Locate the cell with the specified text and output its (x, y) center coordinate. 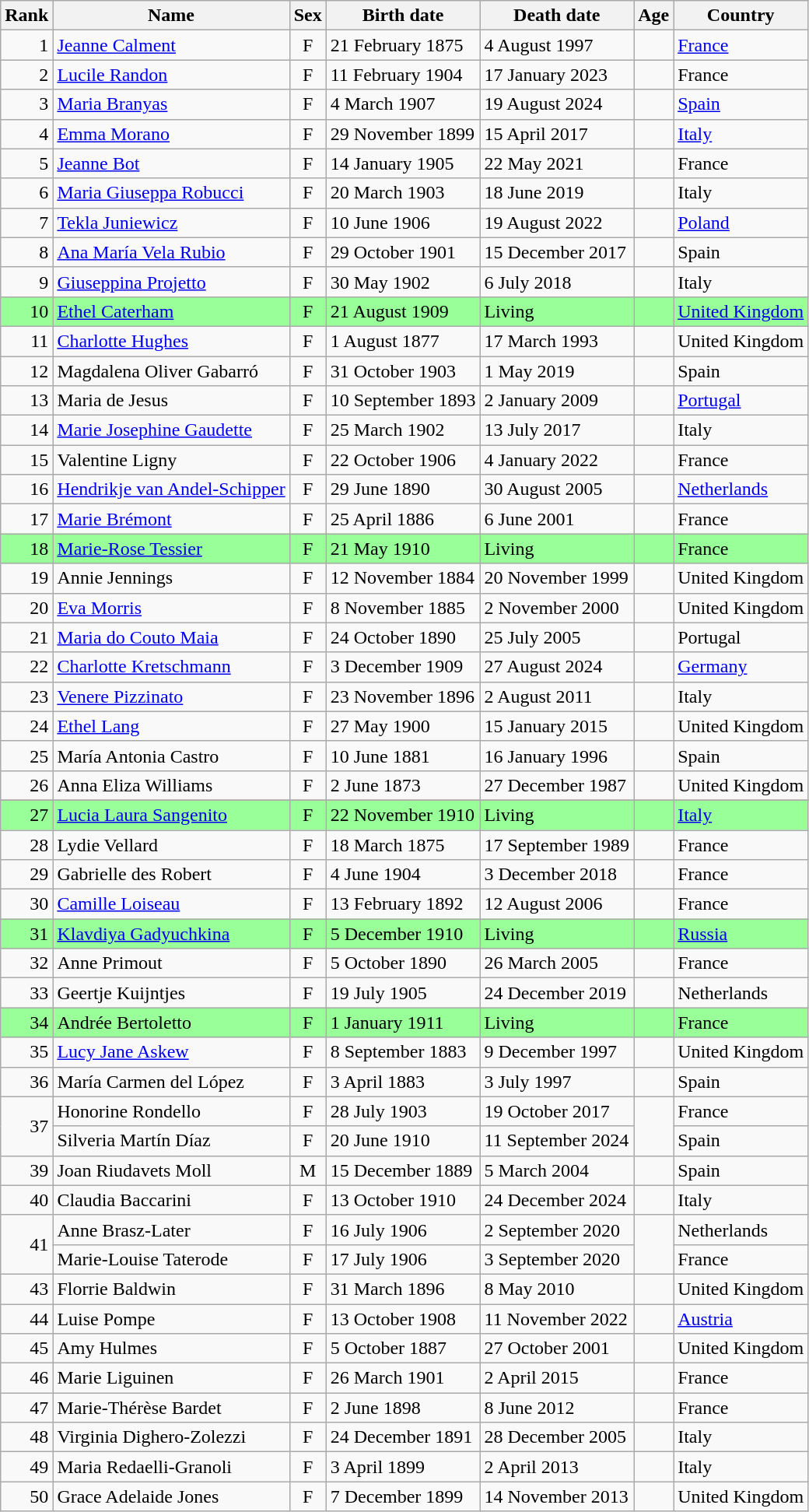
12 August 2006 (557, 904)
Maria do Couto Maia (171, 637)
Lydie Vellard (171, 844)
8 June 2012 (557, 1408)
Charlotte Hughes (171, 341)
3 December 1909 (403, 667)
Tekla Juniewicz (171, 223)
48 (26, 1437)
21 August 1909 (403, 311)
Maria Branyas (171, 104)
Ethel Caterham (171, 311)
18 (26, 549)
24 October 1890 (403, 637)
19 July 1905 (403, 993)
Andrée Bertoletto (171, 1023)
8 (26, 252)
47 (26, 1408)
Maria Redaelli-Granoli (171, 1467)
19 (26, 578)
21 February 1875 (403, 45)
10 June 1881 (403, 756)
15 January 2015 (557, 726)
1 August 1877 (403, 341)
32 (26, 963)
Valentine Ligny (171, 460)
Grace Adelaide Jones (171, 1496)
4 March 1907 (403, 104)
16 July 1906 (403, 1230)
9 (26, 282)
27 October 2001 (557, 1349)
2 April 2015 (557, 1378)
10 June 1906 (403, 223)
6 July 2018 (557, 282)
Honorine Rondello (171, 1111)
7 (26, 223)
Anna Eliza Williams (171, 785)
6 June 2001 (557, 519)
14 November 2013 (557, 1496)
Rank (26, 16)
19 October 2017 (557, 1111)
31 (26, 934)
50 (26, 1496)
18 March 1875 (403, 844)
Marie Brémont (171, 519)
Marie Liguinen (171, 1378)
Country (741, 16)
3 April 1899 (403, 1467)
3 September 2020 (557, 1259)
Marie Josephine Gaudette (171, 430)
8 November 1885 (403, 608)
27 (26, 815)
Death date (557, 16)
33 (26, 993)
5 October 1890 (403, 963)
16 (26, 489)
30 (26, 904)
28 December 2005 (557, 1437)
5 March 2004 (557, 1170)
5 December 1910 (403, 934)
24 December 1891 (403, 1437)
Camille Loiseau (171, 904)
29 November 1899 (403, 134)
17 January 2023 (557, 75)
Magdalena Oliver Gabarró (171, 371)
5 October 1887 (403, 1349)
19 August 2022 (557, 223)
44 (26, 1319)
Lucia Laura Sangenito (171, 815)
Lucile Randon (171, 75)
16 January 1996 (557, 756)
37 (26, 1126)
2 April 2013 (557, 1467)
Russia (741, 934)
25 July 2005 (557, 637)
40 (26, 1200)
22 May 2021 (557, 163)
Klavdiya Gadyuchkina (171, 934)
2 August 2011 (557, 696)
Maria Giuseppa Robucci (171, 193)
4 August 1997 (557, 45)
35 (26, 1052)
43 (26, 1289)
26 March 1901 (403, 1378)
19 August 2024 (557, 104)
Amy Hulmes (171, 1349)
3 December 2018 (557, 875)
45 (26, 1349)
30 May 1902 (403, 282)
31 October 1903 (403, 371)
27 December 1987 (557, 785)
23 (26, 696)
4 (26, 134)
13 October 1910 (403, 1200)
21 May 1910 (403, 549)
13 October 1908 (403, 1319)
27 August 2024 (557, 667)
18 June 2019 (557, 193)
21 (26, 637)
15 April 2017 (557, 134)
Claudia Baccarini (171, 1200)
8 September 1883 (403, 1052)
2 (26, 75)
20 (26, 608)
7 December 1899 (403, 1496)
24 December 2019 (557, 993)
Maria de Jesus (171, 401)
Age (653, 16)
Austria (741, 1319)
20 March 1903 (403, 193)
36 (26, 1082)
3 (26, 104)
6 (26, 193)
20 November 1999 (557, 578)
39 (26, 1170)
Eva Morris (171, 608)
22 (26, 667)
9 December 1997 (557, 1052)
Anne Brasz-Later (171, 1230)
1 (26, 45)
Ana María Vela Rubio (171, 252)
Sex (308, 16)
25 (26, 756)
13 (26, 401)
2 September 2020 (557, 1230)
Geertje Kuijntjes (171, 993)
Ethel Lang (171, 726)
13 February 1892 (403, 904)
Charlotte Kretschmann (171, 667)
24 December 2024 (557, 1200)
Jeanne Bot (171, 163)
Poland (741, 223)
10 (26, 311)
Anne Primout (171, 963)
17 (26, 519)
1 January 1911 (403, 1023)
Joan Riudavets Moll (171, 1170)
3 April 1883 (403, 1082)
5 (26, 163)
11 (26, 341)
17 July 1906 (403, 1259)
Birth date (403, 16)
Annie Jennings (171, 578)
41 (26, 1244)
24 (26, 726)
2 November 2000 (557, 608)
20 June 1910 (403, 1141)
Lucy Jane Askew (171, 1052)
2 June 1873 (403, 785)
Silveria Martín Díaz (171, 1141)
29 June 1890 (403, 489)
15 (26, 460)
Marie-Thérèse Bardet (171, 1408)
Name (171, 16)
11 September 2024 (557, 1141)
27 May 1900 (403, 726)
29 October 1901 (403, 252)
17 March 1993 (557, 341)
María Carmen del López (171, 1082)
Hendrikje van Andel-Schipper (171, 489)
Gabrielle des Robert (171, 875)
34 (26, 1023)
13 July 2017 (557, 430)
Florrie Baldwin (171, 1289)
46 (26, 1378)
26 March 2005 (557, 963)
Venere Pizzinato (171, 696)
2 January 2009 (557, 401)
30 August 2005 (557, 489)
4 January 2022 (557, 460)
Germany (741, 667)
23 November 1896 (403, 696)
10 September 1893 (403, 401)
22 November 1910 (403, 815)
49 (26, 1467)
Marie-Rose Tessier (171, 549)
12 November 1884 (403, 578)
8 May 2010 (557, 1289)
31 March 1896 (403, 1289)
Marie-Louise Taterode (171, 1259)
4 June 1904 (403, 875)
25 April 1886 (403, 519)
3 July 1997 (557, 1082)
15 December 2017 (557, 252)
María Antonia Castro (171, 756)
Emma Morano (171, 134)
Luise Pompe (171, 1319)
Jeanne Calment (171, 45)
M (308, 1170)
28 (26, 844)
Giuseppina Projetto (171, 282)
17 September 1989 (557, 844)
12 (26, 371)
28 July 1903 (403, 1111)
11 November 2022 (557, 1319)
15 December 1889 (403, 1170)
25 March 1902 (403, 430)
1 May 2019 (557, 371)
14 (26, 430)
22 October 1906 (403, 460)
Virginia Dighero-Zolezzi (171, 1437)
11 February 1904 (403, 75)
14 January 1905 (403, 163)
26 (26, 785)
29 (26, 875)
2 June 1898 (403, 1408)
